Extract the (X, Y) coordinate from the center of the cell holding the provided text.  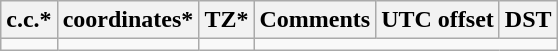
coordinates* (128, 20)
Comments (315, 20)
c.c.* (29, 20)
TZ* (226, 20)
UTC offset (438, 20)
DST (528, 20)
